Capture the cell that displays the provided text and extract its [x, y] central coordinate. 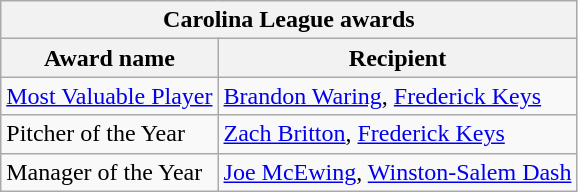
Brandon Waring, Frederick Keys [398, 96]
Recipient [398, 58]
Zach Britton, Frederick Keys [398, 134]
Manager of the Year [110, 172]
Most Valuable Player [110, 96]
Carolina League awards [289, 20]
Award name [110, 58]
Pitcher of the Year [110, 134]
Joe McEwing, Winston-Salem Dash [398, 172]
